Detect which cell encompasses the target text, then output its (X, Y) center coordinate. 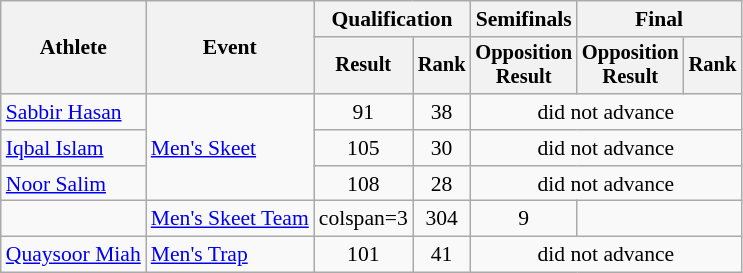
Quaysoor Miah (74, 255)
Men's Skeet (230, 148)
Semifinals (524, 19)
Event (230, 48)
Athlete (74, 48)
30 (442, 148)
105 (364, 148)
91 (364, 112)
Sabbir Hasan (74, 112)
Men's Skeet Team (230, 219)
9 (524, 219)
108 (364, 184)
38 (442, 112)
41 (442, 255)
Noor Salim (74, 184)
Final (659, 19)
28 (442, 184)
Qualification (392, 19)
Men's Trap (230, 255)
101 (364, 255)
Iqbal Islam (74, 148)
304 (442, 219)
Result (364, 66)
colspan=3 (364, 219)
